Scan for the cell matching the given text and deliver its [x, y] coordinate at center. 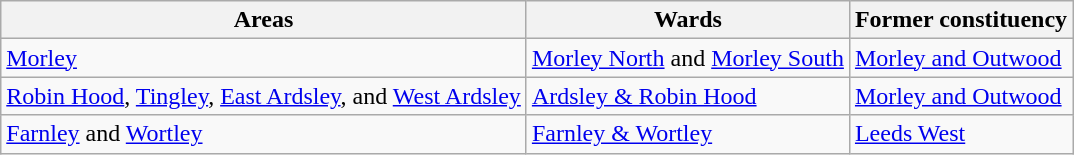
Former constituency [960, 20]
Areas [264, 20]
Farnley & Wortley [688, 134]
Wards [688, 20]
Morley [264, 58]
Robin Hood, Tingley, East Ardsley, and West Ardsley [264, 96]
Farnley and Wortley [264, 134]
Leeds West [960, 134]
Morley North and Morley South [688, 58]
Ardsley & Robin Hood [688, 96]
